Detect which cell encompasses the target text, then output its (X, Y) center coordinate. 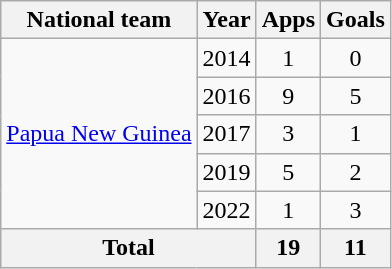
2019 (226, 172)
National team (99, 20)
2017 (226, 134)
0 (356, 58)
2016 (226, 96)
Apps (288, 20)
Goals (356, 20)
11 (356, 248)
2022 (226, 210)
Year (226, 20)
2 (356, 172)
Papua New Guinea (99, 134)
2014 (226, 58)
19 (288, 248)
9 (288, 96)
Total (128, 248)
